Locate the cell with the specified text and output its [x, y] center coordinate. 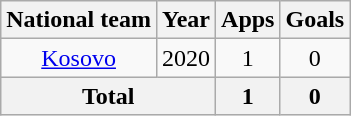
2020 [186, 58]
Goals [315, 20]
National team [79, 20]
Kosovo [79, 58]
Apps [248, 20]
Year [186, 20]
Total [108, 96]
